Identify which cell holds the provided text, then report its [X, Y] central coordinate. 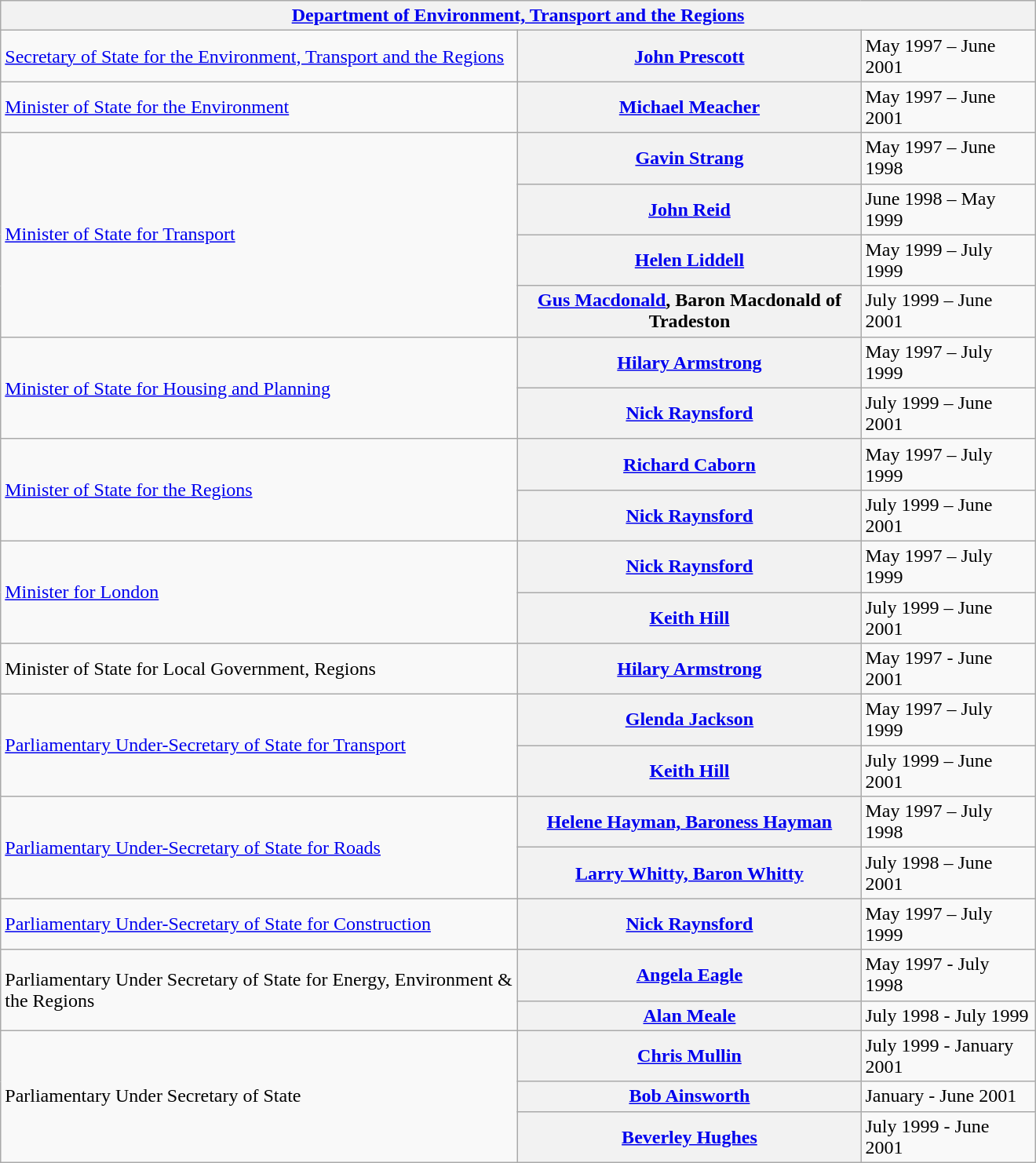
July 1999 - June 2001 [948, 1136]
Gus Macdonald, Baron Macdonald of Tradeston [689, 311]
May 1997 - June 2001 [948, 669]
January - June 2001 [948, 1096]
Parliamentary Under-Secretary of State for Transport [259, 746]
John Reid [689, 209]
May 1999 – July 1999 [948, 261]
Minister of State for Local Government, Regions [259, 669]
Helen Liddell [689, 261]
Beverley Hughes [689, 1136]
Helene Hayman, Baroness Hayman [689, 822]
Michael Meacher [689, 107]
Larry Whitty, Baron Whitty [689, 873]
May 1997 – June 1998 [948, 159]
Parliamentary Under-Secretary of State for Roads [259, 848]
Parliamentary Under Secretary of State [259, 1096]
Richard Caborn [689, 465]
June 1998 – May 1999 [948, 209]
Minister of State for Housing and Planning [259, 388]
July 1998 – June 2001 [948, 873]
May 1997 – July 1998 [948, 822]
Gavin Strang [689, 159]
Minister of State for the Regions [259, 490]
July 1999 - January 2001 [948, 1056]
Minister of State for the Environment [259, 107]
Alan Meale [689, 1015]
Angela Eagle [689, 975]
Bob Ainsworth [689, 1096]
Parliamentary Under Secretary of State for Energy, Environment & the Regions [259, 990]
Parliamentary Under-Secretary of State for Construction [259, 924]
Minister for London [259, 592]
Chris Mullin [689, 1056]
Secretary of State for the Environment, Transport and the Regions [259, 57]
Glenda Jackson [689, 720]
Minister of State for Transport [259, 235]
July 1998 - July 1999 [948, 1015]
Department of Environment, Transport and the Regions [518, 16]
May 1997 - July 1998 [948, 975]
John Prescott [689, 57]
